Identify which cell holds the provided text, then report its [X, Y] central coordinate. 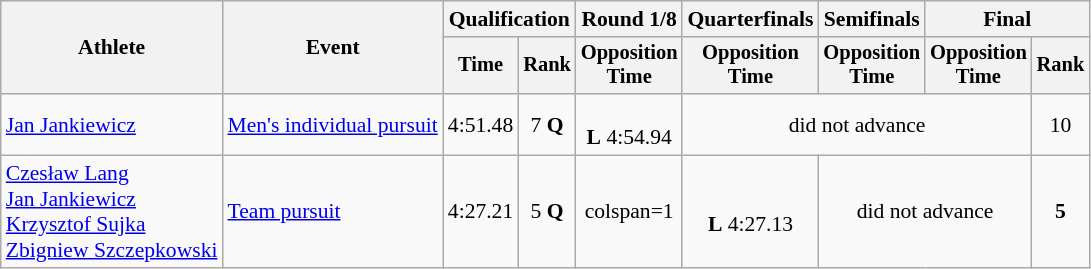
Team pursuit [332, 212]
4:51.48 [480, 124]
L 4:27.13 [750, 212]
5 Q [547, 212]
Qualification [510, 19]
colspan=1 [630, 212]
Czesław LangJan JankiewiczKrzysztof SujkaZbigniew Szczepkowski [112, 212]
Athlete [112, 48]
Men's individual pursuit [332, 124]
Round 1/8 [630, 19]
Quarterfinals [750, 19]
4:27.21 [480, 212]
7 Q [547, 124]
10 [1061, 124]
5 [1061, 212]
Jan Jankiewicz [112, 124]
Semifinals [872, 19]
Final [1007, 19]
Time [480, 66]
Event [332, 48]
L 4:54.94 [630, 124]
